Search for the cell housing the specified text and yield its (X, Y) center coordinate. 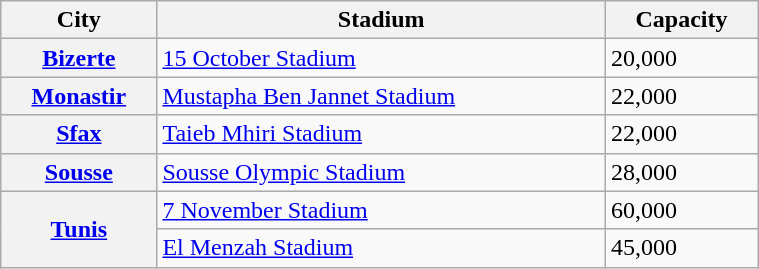
Monastir (79, 96)
Mustapha Ben Jannet Stadium (382, 96)
20,000 (681, 58)
Capacity (681, 20)
28,000 (681, 172)
15 October Stadium (382, 58)
City (79, 20)
Taieb Mhiri Stadium (382, 134)
Bizerte (79, 58)
45,000 (681, 248)
7 November Stadium (382, 210)
Sfax (79, 134)
El Menzah Stadium (382, 248)
Tunis (79, 229)
60,000 (681, 210)
Stadium (382, 20)
Sousse Olympic Stadium (382, 172)
Sousse (79, 172)
